Capture the cell that displays the provided text and extract its (X, Y) central coordinate. 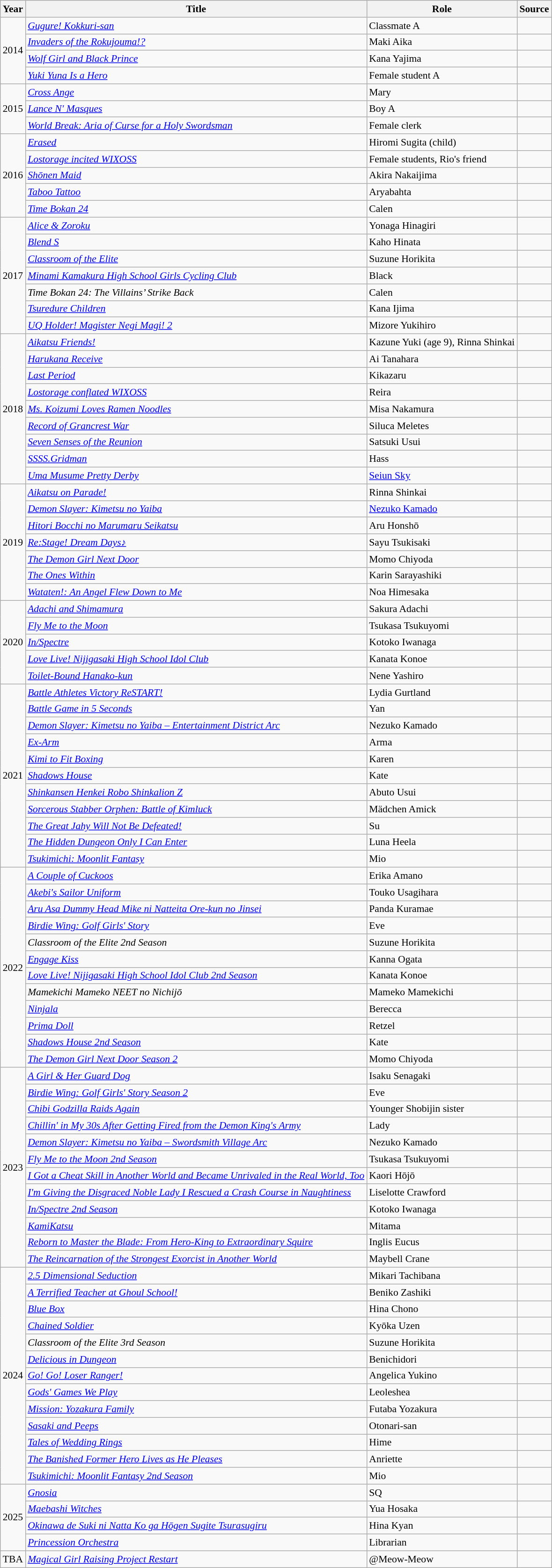
Mamekichi Mameko NEET no Nichijō (196, 992)
A Terrified Teacher at Ghoul School! (196, 1292)
Kana Yajima (442, 59)
Uma Musume Pretty Derby (196, 476)
The Hidden Dungeon Only I Can Enter (196, 842)
@Meow-Meow (442, 1559)
Harukana Receive (196, 359)
Ex-Arm (196, 743)
Alice & Zoroku (196, 226)
Arma (442, 743)
The Great Jahy Will Not Be Defeated! (196, 826)
Boy A (442, 109)
Su (442, 826)
Kanna Ogata (442, 959)
KamiKatsu (196, 1226)
Magical Girl Raising Project Restart (196, 1559)
2019 (13, 542)
Sayu Tsukisaki (442, 542)
A Girl & Her Guard Dog (196, 1076)
Demon Slayer: Kimetsu no Yaiba – Swordsmith Village Arc (196, 1143)
Kimi to Fit Boxing (196, 759)
Hina Chono (442, 1309)
2022 (13, 968)
Aru Asa Dummy Head Mike ni Natteita Ore-kun no Jinsei (196, 909)
Cross Ange (196, 92)
Love Live! Nijigasaki High School Idol Club 2nd Season (196, 976)
Maybell Crane (442, 1259)
Erased (196, 142)
Satsuki Usui (442, 442)
Shadows House (196, 776)
Love Live! Nijigasaki High School Idol Club (196, 659)
A Couple of Cuckoos (196, 876)
The Demon Girl Next Door Season 2 (196, 1059)
SSSS.Gridman (196, 459)
Last Period (196, 376)
The Reincarnation of the Strongest Exorcist in Another World (196, 1259)
2018 (13, 409)
Misa Nakamura (442, 409)
Mitama (442, 1226)
Touko Usagihara (442, 892)
Lostorage conflated WIXOSS (196, 393)
World Break: Aria of Curse for a Holy Swordsman (196, 126)
Reira (442, 393)
Tsukimichi: Moonlit Fantasy (196, 859)
Lance N' Masques (196, 109)
Kaho Hinata (442, 242)
Berecca (442, 1009)
Leoleshea (442, 1393)
Chained Soldier (196, 1326)
Re:Stage! Dream Days♪ (196, 542)
Seiun Sky (442, 476)
Title (196, 9)
Taboo Tattoo (196, 192)
Demon Slayer: Kimetsu no Yaiba (196, 509)
Wataten!: An Angel Flew Down to Me (196, 592)
2020 (13, 642)
Female student A (442, 76)
Akebi's Sailor Uniform (196, 892)
Role (442, 9)
Aikatsu Friends! (196, 343)
2021 (13, 776)
Noa Himesaka (442, 592)
Yonaga Hinagiri (442, 226)
I'm Giving the Disgraced Noble Lady I Rescued a Crash Course in Naughtiness (196, 1193)
Maki Aika (442, 42)
Shinkansen Henkei Robo Shinkalion Z (196, 793)
Panda Kuramae (442, 909)
Gnosia (196, 1493)
Delicious in Dungeon (196, 1359)
Futaba Yozakura (442, 1409)
Benichidori (442, 1359)
Aru Honshō (442, 526)
Kana Ijima (442, 309)
Aikatsu on Parade! (196, 492)
Sakura Adachi (442, 609)
Sasaki and Peeps (196, 1426)
Chillin' in My 30s After Getting Fired from the Demon King's Army (196, 1126)
Source (534, 9)
Classmate A (442, 26)
Tsuredure Children (196, 309)
Liselotte Crawford (442, 1193)
Toilet-Bound Hanako-kun (196, 676)
Beniko Zashiki (442, 1292)
The Demon Girl Next Door (196, 559)
Classroom of the Elite 2nd Season (196, 942)
Chibi Godzilla Raids Again (196, 1109)
Classroom of the Elite 3rd Season (196, 1342)
Time Bokan 24 (196, 209)
Minami Kamakura High School Girls Cycling Club (196, 276)
Kikazaru (442, 376)
Nene Yashiro (442, 676)
In/Spectre 2nd Season (196, 1209)
Mission: Yozakura Family (196, 1409)
Classroom of the Elite (196, 259)
Luna Heela (442, 842)
Ai Tanahara (442, 359)
2023 (13, 1167)
Blue Box (196, 1309)
Karen (442, 759)
Kaori Hōjō (442, 1176)
Female students, Rio's friend (442, 159)
Wolf Girl and Black Prince (196, 59)
Time Bokan 24: The Villains’ Strike Back (196, 292)
Rinna Shinkai (442, 492)
Younger Shobijin sister (442, 1109)
Adachi and Shimamura (196, 609)
Reborn to Master the Blade: From Hero-King to Extraordinary Squire (196, 1242)
Sorcerous Stabber Orphen: Battle of Kimluck (196, 809)
Kyōka Uzen (442, 1326)
Mary (442, 92)
Erika Amano (442, 876)
Angelica Yukino (442, 1376)
In/Spectre (196, 642)
Shōnen Maid (196, 175)
Akira Nakaijima (442, 175)
Inglis Eucus (442, 1242)
Gods' Games We Play (196, 1393)
Yua Hosaka (442, 1509)
Maebashi Witches (196, 1509)
Kazune Yuki (age 9), Rinna Shinkai (442, 343)
Mädchen Amick (442, 809)
Hitori Bocchi no Marumaru Seikatsu (196, 526)
Record of Grancrest War (196, 426)
Lydia Gurtland (442, 693)
Prima Doll (196, 1026)
Invaders of the Rokujouma!? (196, 42)
Year (13, 9)
Karin Sarayashiki (442, 576)
Female clerk (442, 126)
Aryabahta (442, 192)
The Banished Former Hero Lives as He Pleases (196, 1459)
Mizore Yukihiro (442, 326)
Gugure! Kokkuri-san (196, 26)
Princession Orchestra (196, 1543)
Go! Go! Loser Ranger! (196, 1376)
TBA (13, 1559)
Mikari Tachibana (442, 1276)
Hass (442, 459)
Demon Slayer: Kimetsu no Yaiba – Entertainment District Arc (196, 726)
2024 (13, 1376)
Hina Kyan (442, 1526)
Otonari-san (442, 1426)
2025 (13, 1517)
UQ Holder! Magister Negi Magi! 2 (196, 326)
Retzel (442, 1026)
Siluca Meletes (442, 426)
Librarian (442, 1543)
Hime (442, 1443)
Hiromi Sugita (child) (442, 142)
Battle Athletes Victory ReSTART! (196, 693)
2015 (13, 109)
Abuto Usui (442, 793)
The Ones Within (196, 576)
Ninjala (196, 1009)
Fly Me to the Moon 2nd Season (196, 1159)
Yuki Yuna Is a Hero (196, 76)
Black (442, 276)
Seven Senses of the Reunion (196, 442)
Fly Me to the Moon (196, 626)
Tsukimichi: Moonlit Fantasy 2nd Season (196, 1476)
Shadows House 2nd Season (196, 1043)
Birdie Wing: Golf Girls' Story Season 2 (196, 1093)
2017 (13, 275)
2016 (13, 175)
2.5 Dimensional Seduction (196, 1276)
I Got a Cheat Skill in Another World and Became Unrivaled in the Real World, Too (196, 1176)
Ms. Koizumi Loves Ramen Noodles (196, 409)
Anriette (442, 1459)
Lostorage incited WIXOSS (196, 159)
Mameko Mamekichi (442, 992)
2014 (13, 51)
SQ (442, 1493)
Battle Game in 5 Seconds (196, 709)
Engage Kiss (196, 959)
Okinawa de Suki ni Natta Ko ga Hōgen Sugite Tsurasugiru (196, 1526)
Isaku Senagaki (442, 1076)
Yan (442, 709)
Tales of Wedding Rings (196, 1443)
Birdie Wing: Golf Girls' Story (196, 926)
Blend S (196, 242)
Lady (442, 1126)
